Capture the cell that displays the provided text and extract its (x, y) central coordinate. 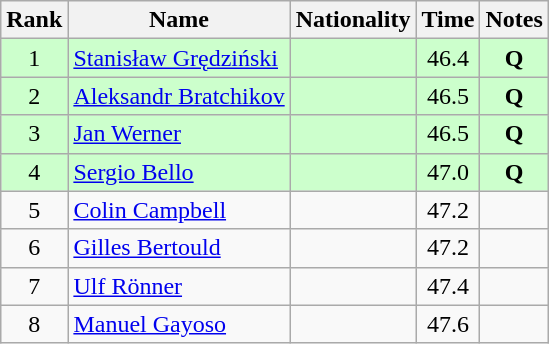
1 (34, 58)
Stanisław Grędziński (179, 58)
46.4 (448, 58)
5 (34, 210)
Colin Campbell (179, 210)
7 (34, 286)
Gilles Bertould (179, 248)
Rank (34, 20)
Notes (514, 20)
Manuel Gayoso (179, 324)
Time (448, 20)
6 (34, 248)
Nationality (353, 20)
47.4 (448, 286)
3 (34, 134)
47.6 (448, 324)
Jan Werner (179, 134)
47.0 (448, 172)
8 (34, 324)
4 (34, 172)
Sergio Bello (179, 172)
Aleksandr Bratchikov (179, 96)
2 (34, 96)
Name (179, 20)
Ulf Rönner (179, 286)
